Provide the [x, y] coordinate of the cell's center where the given text is located.  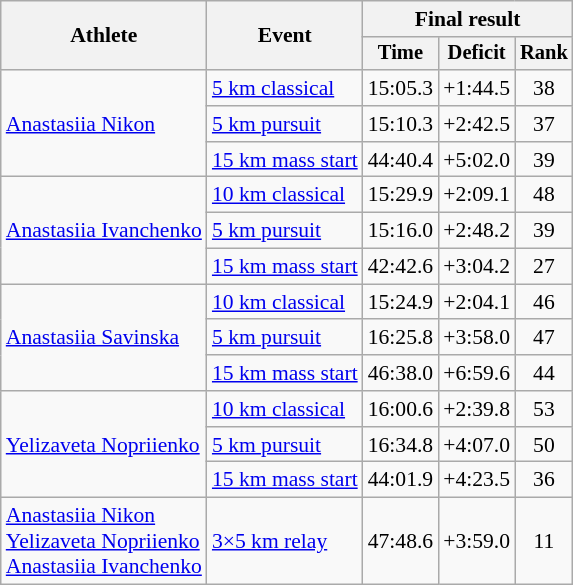
Anastasiia Savinska [104, 338]
37 [544, 124]
48 [544, 195]
15:29.9 [400, 195]
38 [544, 88]
+1:44.5 [476, 88]
+3:04.2 [476, 267]
+2:39.8 [476, 409]
15:24.9 [400, 302]
Final result [468, 19]
Anastasiia NikonYelizaveta NopriienkoAnastasiia Ivanchenko [104, 542]
15:10.3 [400, 124]
Athlete [104, 36]
Event [285, 36]
27 [544, 267]
46:38.0 [400, 373]
+4:07.0 [476, 445]
+3:58.0 [476, 338]
42:42.6 [400, 267]
+2:09.1 [476, 195]
46 [544, 302]
+2:42.5 [476, 124]
Yelizaveta Nopriienko [104, 444]
+6:59.6 [476, 373]
11 [544, 542]
3×5 km relay [285, 542]
Anastasiia Nikon [104, 124]
+3:59.0 [476, 542]
+4:23.5 [476, 480]
47 [544, 338]
16:00.6 [400, 409]
44:01.9 [400, 480]
+2:48.2 [476, 231]
+2:04.1 [476, 302]
5 km classical [285, 88]
53 [544, 409]
15:16.0 [400, 231]
16:25.8 [400, 338]
36 [544, 480]
47:48.6 [400, 542]
15:05.3 [400, 88]
16:34.8 [400, 445]
Time [400, 54]
44:40.4 [400, 160]
44 [544, 373]
Rank [544, 54]
Anastasiia Ivanchenko [104, 230]
Deficit [476, 54]
50 [544, 445]
+5:02.0 [476, 160]
